For the text-containing cell, return its midpoint in [X, Y] coordinate format. 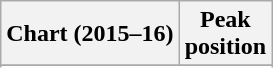
Chart (2015–16) [90, 34]
Peak position [225, 34]
